Output the [X, Y] coordinate of the center of the cell containing the given text.  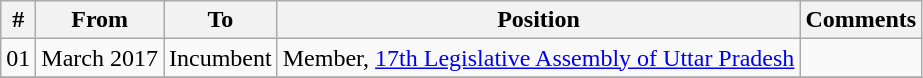
Member, 17th Legislative Assembly of Uttar Pradesh [538, 58]
Position [538, 20]
To [221, 20]
March 2017 [100, 58]
From [100, 20]
Comments [861, 20]
# [18, 20]
01 [18, 58]
Incumbent [221, 58]
